Determine the (X, Y) coordinate at the center of the cell enclosing the given text.  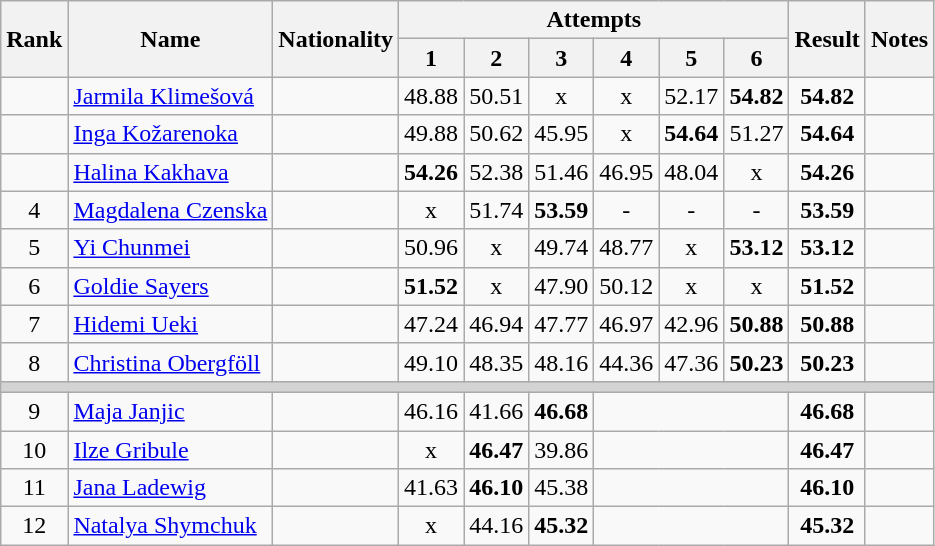
50.62 (496, 134)
47.77 (562, 324)
44.16 (496, 526)
48.35 (496, 362)
Name (170, 39)
50.51 (496, 96)
42.96 (692, 324)
Goldie Sayers (170, 286)
46.95 (626, 172)
46.97 (626, 324)
Nationality (336, 39)
48.04 (692, 172)
Rank (34, 39)
Yi Chunmei (170, 248)
Hidemi Ueki (170, 324)
Magdalena Czenska (170, 210)
Jarmila Klimešová (170, 96)
51.74 (496, 210)
Attempts (594, 20)
50.12 (626, 286)
48.88 (432, 96)
45.38 (562, 488)
52.17 (692, 96)
Jana Ladewig (170, 488)
11 (34, 488)
52.38 (496, 172)
47.24 (432, 324)
41.66 (496, 411)
3 (562, 58)
41.63 (432, 488)
48.16 (562, 362)
10 (34, 449)
44.36 (626, 362)
48.77 (626, 248)
47.36 (692, 362)
2 (496, 58)
Natalya Shymchuk (170, 526)
7 (34, 324)
45.95 (562, 134)
1 (432, 58)
9 (34, 411)
12 (34, 526)
Christina Obergföll (170, 362)
8 (34, 362)
50.96 (432, 248)
Halina Kakhava (170, 172)
49.88 (432, 134)
49.74 (562, 248)
51.46 (562, 172)
Result (827, 39)
47.90 (562, 286)
Inga Kožarenoka (170, 134)
46.16 (432, 411)
49.10 (432, 362)
Notes (899, 39)
39.86 (562, 449)
51.27 (756, 134)
Ilze Gribule (170, 449)
Maja Janjic (170, 411)
46.94 (496, 324)
